Locate the cell with the specified text and output its (x, y) center coordinate. 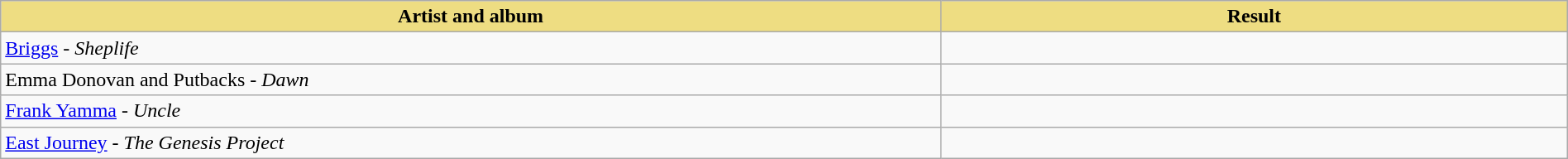
Artist and album (471, 17)
East Journey - The Genesis Project (471, 142)
Briggs - Sheplife (471, 48)
Result (1254, 17)
Frank Yamma - Uncle (471, 111)
Emma Donovan and Putbacks - Dawn (471, 79)
